Extract the (x, y) coordinate from the center of the cell holding the provided text.  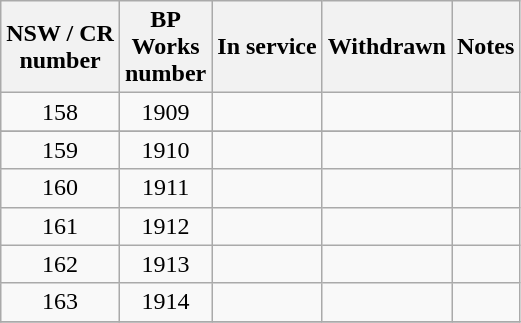
1912 (165, 226)
In service (267, 47)
Withdrawn (386, 47)
160 (60, 188)
159 (60, 150)
NSW / CRnumber (60, 47)
1911 (165, 188)
161 (60, 226)
163 (60, 302)
1913 (165, 264)
1910 (165, 150)
162 (60, 264)
BPWorksnumber (165, 47)
158 (60, 112)
Notes (486, 47)
1909 (165, 112)
1914 (165, 302)
